Return the [x, y] coordinate for the center point of the cell that contains the specified text.  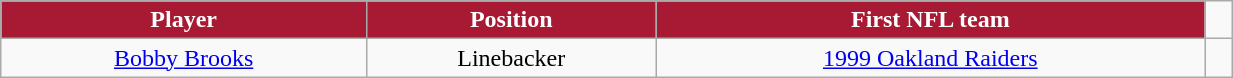
Linebacker [512, 58]
First NFL team [930, 20]
1999 Oakland Raiders [930, 58]
Player [184, 20]
Position [512, 20]
Bobby Brooks [184, 58]
